Output the [X, Y] coordinate of the center of the cell containing the given text.  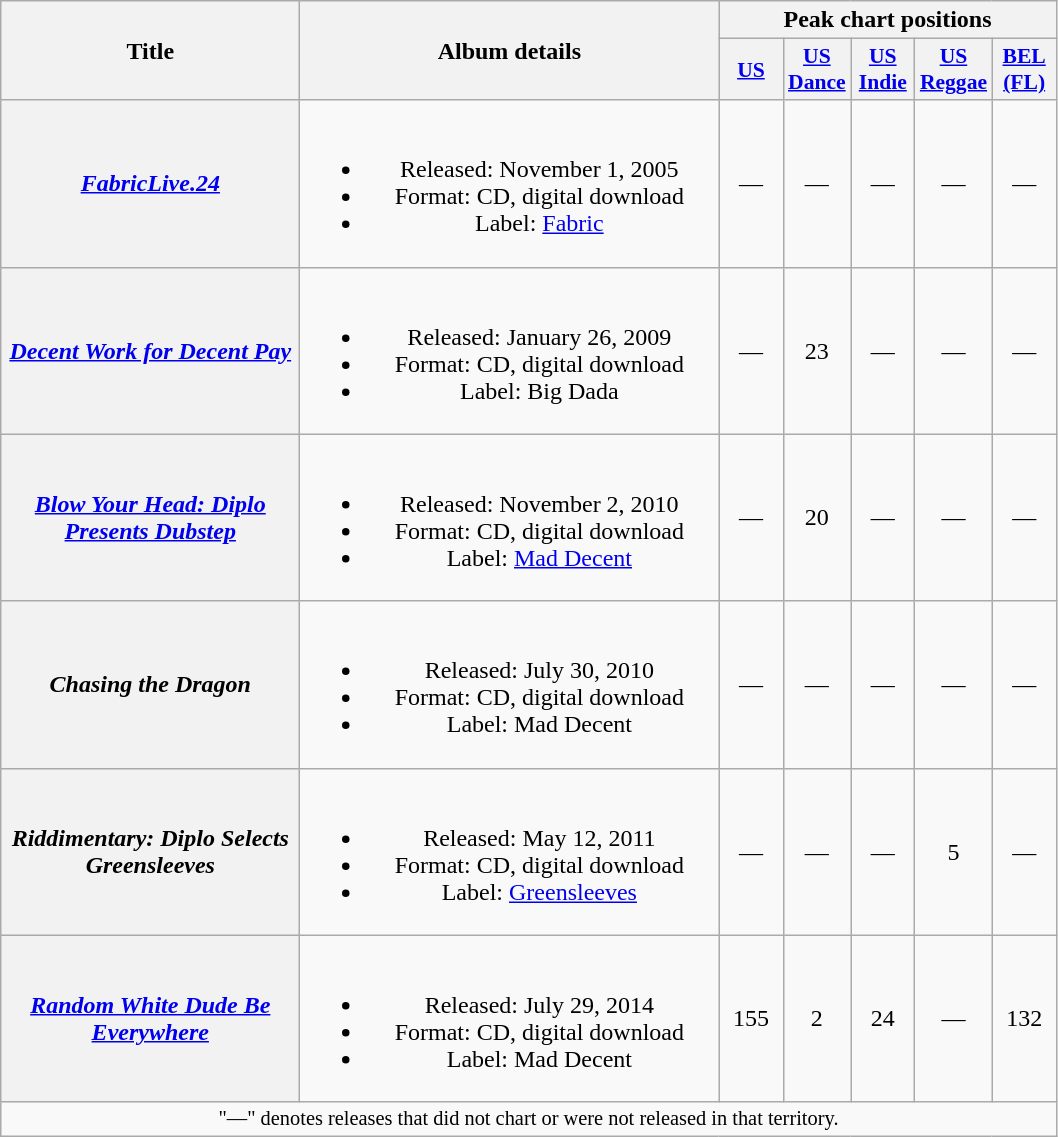
2 [817, 1018]
Released: May 12, 2011Format: CD, digital downloadLabel: Greensleeves [510, 852]
USIndie [883, 70]
Album details [510, 50]
FabricLive.24 [150, 184]
Released: November 1, 2005Format: CD, digital downloadLabel: Fabric [510, 184]
Released: January 26, 2009Format: CD, digital downloadLabel: Big Dada [510, 350]
USDance [817, 70]
Peak chart positions [888, 20]
Decent Work for Decent Pay [150, 350]
Chasing the Dragon [150, 684]
Released: July 30, 2010Format: CD, digital downloadLabel: Mad Decent [510, 684]
Released: November 2, 2010Format: CD, digital downloadLabel: Mad Decent [510, 518]
Riddimentary: Diplo Selects Greensleeves [150, 852]
23 [817, 350]
Released: July 29, 2014Format: CD, digital downloadLabel: Mad Decent [510, 1018]
Blow Your Head: Diplo Presents Dubstep [150, 518]
US [751, 70]
"—" denotes releases that did not chart or were not released in that territory. [528, 1119]
5 [954, 852]
155 [751, 1018]
132 [1024, 1018]
24 [883, 1018]
Random White Dude Be Everywhere [150, 1018]
USReggae [954, 70]
20 [817, 518]
Title [150, 50]
BEL(FL) [1024, 70]
